Pinpoint the cell where the given text exists, returning its (x, y) midpoint coordinate. 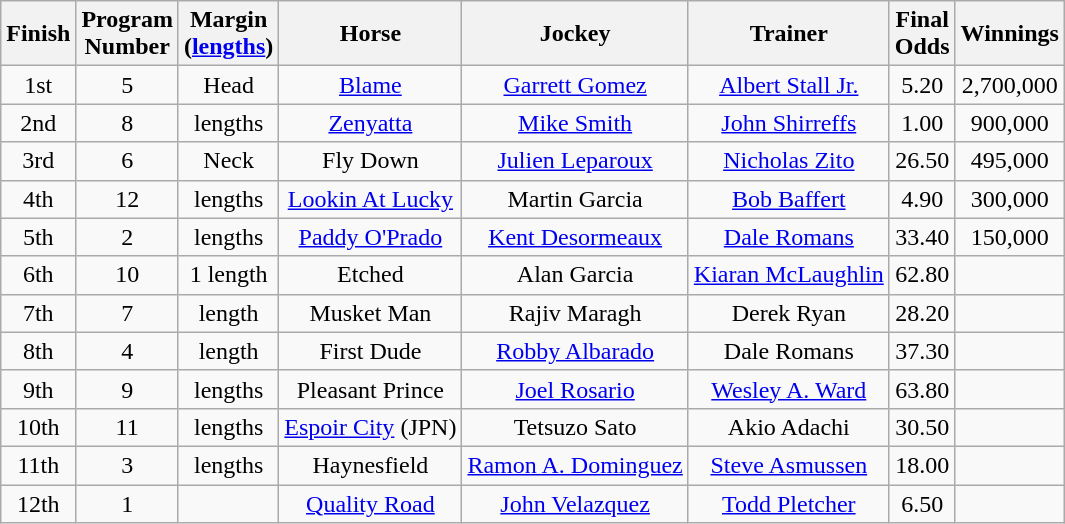
37.30 (922, 351)
8 (128, 123)
Etched (370, 275)
Kiaran McLaughlin (788, 275)
Joel Rosario (575, 389)
Neck (228, 161)
2 (128, 237)
1st (38, 85)
300,000 (1010, 199)
Martin Garcia (575, 199)
Fly Down (370, 161)
26.50 (922, 161)
Margin(lengths) (228, 34)
Albert Stall Jr. (788, 85)
Musket Man (370, 313)
Haynesfield (370, 465)
Tetsuzo Sato (575, 427)
9 (128, 389)
495,000 (1010, 161)
10 (128, 275)
Quality Road (370, 503)
5 (128, 85)
Wesley A. Ward (788, 389)
Todd Pletcher (788, 503)
150,000 (1010, 237)
8th (38, 351)
First Dude (370, 351)
6th (38, 275)
4th (38, 199)
Finish (38, 34)
Mike Smith (575, 123)
10th (38, 427)
Trainer (788, 34)
5.20 (922, 85)
Blame (370, 85)
Nicholas Zito (788, 161)
Derek Ryan (788, 313)
Steve Asmussen (788, 465)
28.20 (922, 313)
Akio Adachi (788, 427)
4 (128, 351)
Robby Albarado (575, 351)
Winnings (1010, 34)
3rd (38, 161)
Alan Garcia (575, 275)
30.50 (922, 427)
Ramon A. Dominguez (575, 465)
5th (38, 237)
12th (38, 503)
Garrett Gomez (575, 85)
62.80 (922, 275)
Lookin At Lucky (370, 199)
Jockey (575, 34)
2nd (38, 123)
63.80 (922, 389)
Julien Leparoux (575, 161)
11th (38, 465)
12 (128, 199)
6.50 (922, 503)
11 (128, 427)
Kent Desormeaux (575, 237)
Rajiv Maragh (575, 313)
6 (128, 161)
2,700,000 (1010, 85)
Horse (370, 34)
1 length (228, 275)
7th (38, 313)
18.00 (922, 465)
Pleasant Prince (370, 389)
Zenyatta (370, 123)
ProgramNumber (128, 34)
Paddy O'Prado (370, 237)
Final Odds (922, 34)
4.90 (922, 199)
Head (228, 85)
7 (128, 313)
Espoir City (JPN) (370, 427)
3 (128, 465)
1 (128, 503)
900,000 (1010, 123)
John Velazquez (575, 503)
Bob Baffert (788, 199)
John Shirreffs (788, 123)
9th (38, 389)
33.40 (922, 237)
1.00 (922, 123)
